Identify which cell holds the provided text, then report its [X, Y] central coordinate. 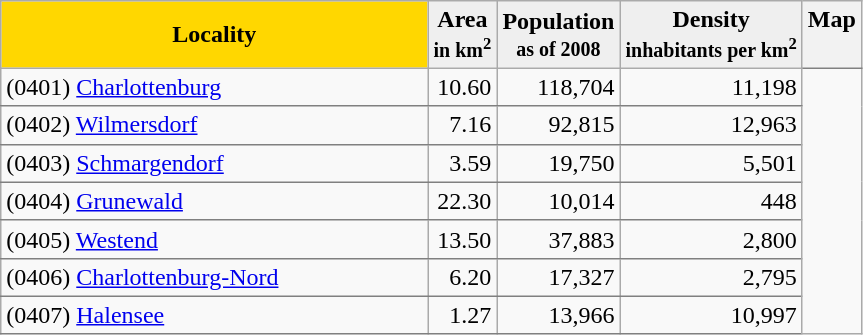
Area in km2 [462, 34]
10,014 [558, 201]
92,815 [558, 125]
17,327 [558, 277]
12,963 [711, 125]
(0402) Wilmersdorf [214, 125]
37,883 [558, 239]
(0404) Grunewald [214, 201]
13,966 [558, 315]
(0406) Charlottenburg-Nord [214, 277]
118,704 [558, 87]
(0403) Schmargendorf [214, 163]
(0407) Halensee [214, 315]
2,795 [711, 277]
19,750 [558, 163]
7.16 [462, 125]
Locality [214, 34]
3.59 [462, 163]
10,997 [711, 315]
1.27 [462, 315]
6.20 [462, 277]
448 [711, 201]
10.60 [462, 87]
13.50 [462, 239]
22.30 [462, 201]
(0401) Charlottenburg [214, 87]
11,198 [711, 87]
Density inhabitants per km2 [711, 34]
Map [832, 34]
5,501 [711, 163]
2,800 [711, 239]
(0405) Westend [214, 239]
Population as of 2008 [558, 34]
